Output the [x, y] coordinate of the center of the cell containing the given text.  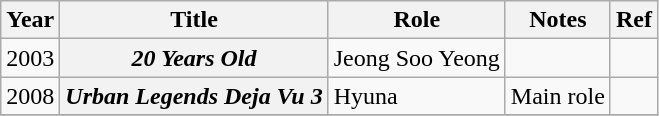
20 Years Old [194, 58]
Ref [634, 20]
2008 [30, 96]
Hyuna [416, 96]
Jeong Soo Yeong [416, 58]
Title [194, 20]
2003 [30, 58]
Main role [558, 96]
Urban Legends Deja Vu 3 [194, 96]
Notes [558, 20]
Role [416, 20]
Year [30, 20]
